Output the (X, Y) coordinate of the center of the cell containing the given text.  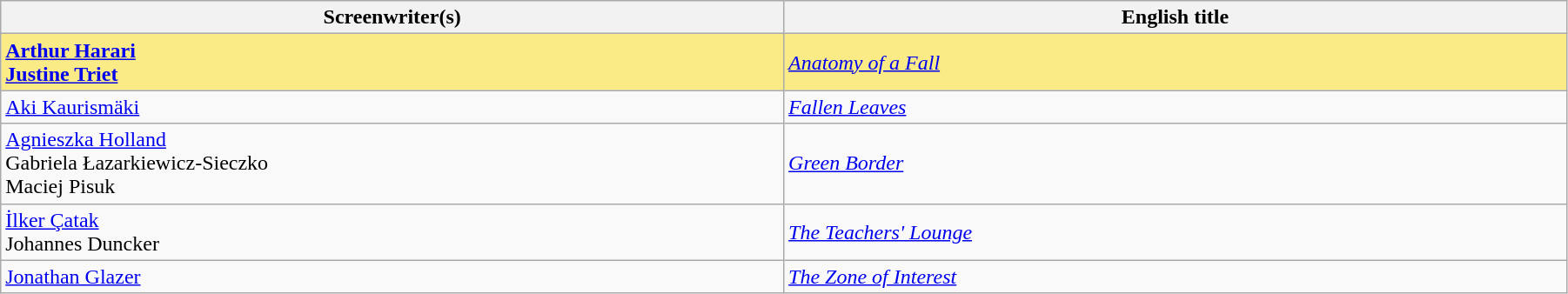
The Teachers' Lounge (1176, 231)
Anatomy of a Fall (1176, 63)
İlker Çatak Johannes Duncker (392, 231)
Aki Kaurismäki (392, 107)
The Zone of Interest (1176, 277)
Agnieszka Holland Gabriela Łazarkiewicz-Sieczko Maciej Pisuk (392, 164)
English title (1176, 17)
Screenwriter(s) (392, 17)
Fallen Leaves (1176, 107)
Green Border (1176, 164)
Jonathan Glazer (392, 277)
Arthur Harari Justine Triet (392, 63)
